Return (X, Y) of the center of cell containing provided text 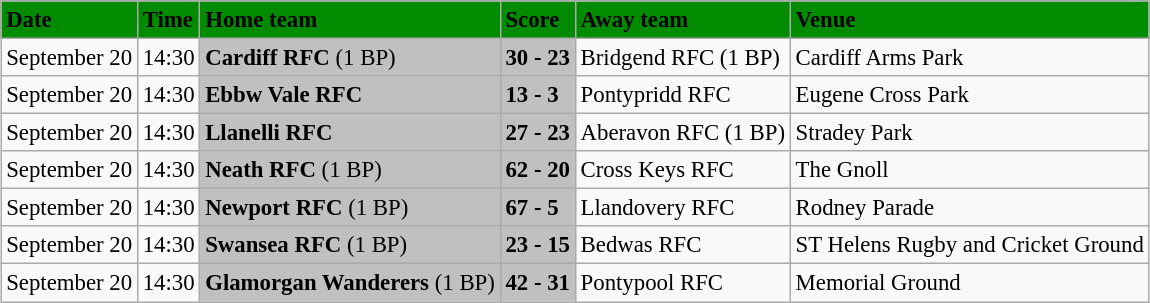
Memorial Ground (970, 283)
Bedwas RFC (682, 245)
30 - 23 (538, 57)
Swansea RFC (1 BP) (350, 245)
Llandovery RFC (682, 208)
ST Helens Rugby and Cricket Ground (970, 245)
13 - 3 (538, 95)
Rodney Parade (970, 208)
67 - 5 (538, 208)
Llanelli RFC (350, 133)
Glamorgan Wanderers (1 BP) (350, 283)
Home team (350, 20)
Cardiff RFC (1 BP) (350, 57)
42 - 31 (538, 283)
Pontypool RFC (682, 283)
62 - 20 (538, 170)
23 - 15 (538, 245)
Stradey Park (970, 133)
Eugene Cross Park (970, 95)
Cardiff Arms Park (970, 57)
Date (69, 20)
Aberavon RFC (1 BP) (682, 133)
The Gnoll (970, 170)
Bridgend RFC (1 BP) (682, 57)
Time (168, 20)
Away team (682, 20)
27 - 23 (538, 133)
Score (538, 20)
Pontypridd RFC (682, 95)
Neath RFC (1 BP) (350, 170)
Ebbw Vale RFC (350, 95)
Newport RFC (1 BP) (350, 208)
Venue (970, 20)
Cross Keys RFC (682, 170)
